Provide the [X, Y] coordinate of the cell's center where the given text is located.  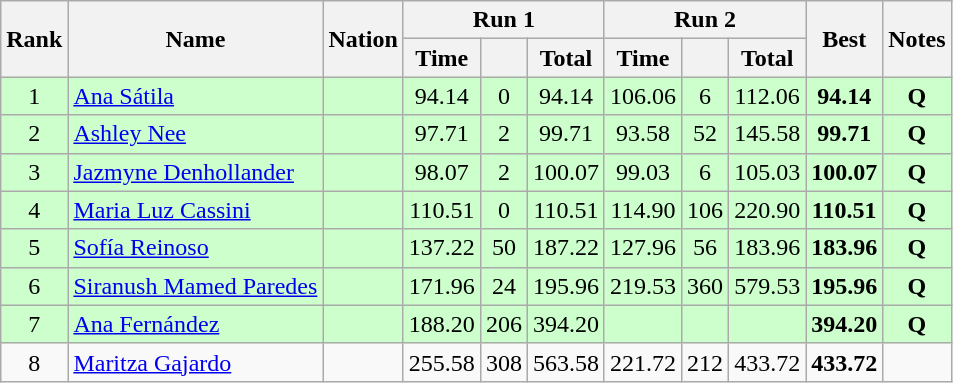
219.53 [642, 286]
145.58 [768, 134]
93.58 [642, 134]
255.58 [442, 362]
Sofía Reinoso [196, 248]
8 [34, 362]
3 [34, 172]
112.06 [768, 96]
308 [504, 362]
212 [706, 362]
7 [34, 324]
127.96 [642, 248]
1 [34, 96]
221.72 [642, 362]
137.22 [442, 248]
5 [34, 248]
97.71 [442, 134]
Jazmyne Denhollander [196, 172]
Ana Fernández [196, 324]
106 [706, 210]
Nation [363, 39]
4 [34, 210]
Run 2 [704, 20]
114.90 [642, 210]
563.58 [566, 362]
99.03 [642, 172]
24 [504, 286]
188.20 [442, 324]
106.06 [642, 96]
Run 1 [504, 20]
206 [504, 324]
Name [196, 39]
Maritza Gajardo [196, 362]
220.90 [768, 210]
Best [844, 39]
579.53 [768, 286]
52 [706, 134]
Maria Luz Cassini [196, 210]
187.22 [566, 248]
50 [504, 248]
Ana Sátila [196, 96]
Rank [34, 39]
171.96 [442, 286]
Ashley Nee [196, 134]
56 [706, 248]
360 [706, 286]
Notes [917, 39]
Siranush Mamed Paredes [196, 286]
105.03 [768, 172]
98.07 [442, 172]
